Output the (x, y) coordinate of the center of the cell containing the given text.  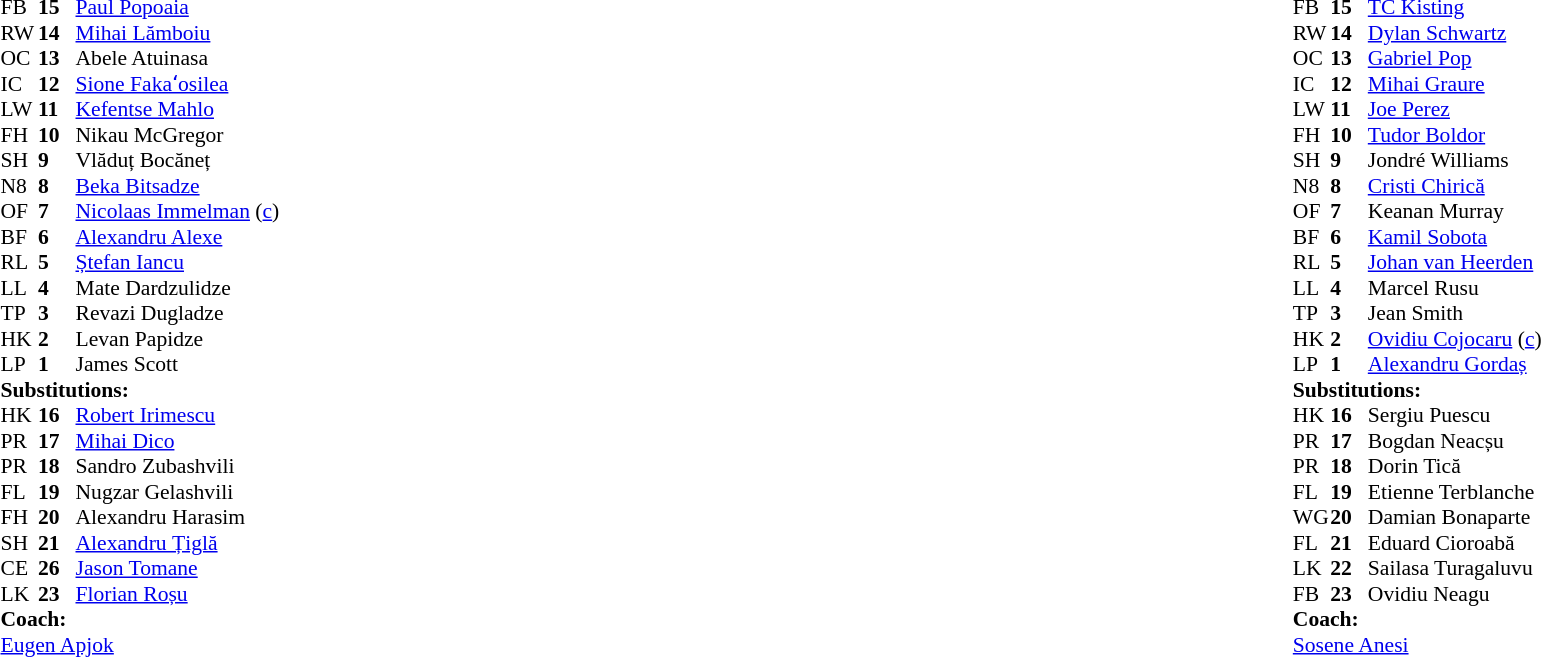
Mihai Dico (178, 441)
Robert Irimescu (178, 415)
Nicolaas Immelman (c) (178, 211)
Mate Dardzulidze (178, 288)
Alexandru Harasim (178, 517)
Abele Atuinasa (178, 59)
Nikau McGregor (178, 135)
Alexandru Alexe (178, 237)
26 (57, 569)
Jason Tomane (178, 569)
22 (1349, 569)
Sandro Zubashvili (178, 467)
Nugzar Gelashvili (178, 492)
FB (1312, 594)
James Scott (178, 365)
Sione Fakaʻosilea (178, 84)
Florian Roșu (178, 594)
Kefentse Mahlo (178, 109)
Coach: (140, 619)
Substitutions: (140, 390)
Alexandru Țiglă (178, 543)
Mihai Lămboiu (178, 33)
Levan Papidze (178, 339)
Ștefan Iancu (178, 263)
WG (1312, 517)
Vlăduț Bocăneț (178, 161)
Revazi Dugladze (178, 313)
Beka Bitsadze (178, 186)
CE (19, 569)
